For the text-containing cell, return its midpoint in (X, Y) coordinate format. 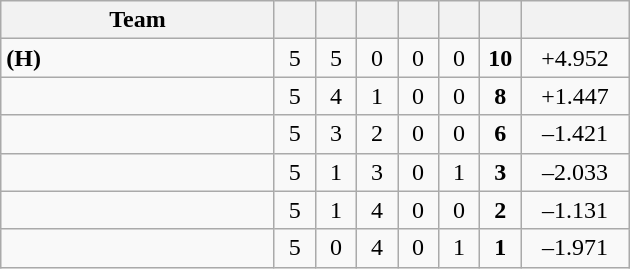
Team (138, 20)
10 (500, 58)
+4.952 (576, 58)
–1.421 (576, 134)
–1.131 (576, 210)
–2.033 (576, 172)
6 (500, 134)
8 (500, 96)
(H) (138, 58)
–1.971 (576, 248)
+1.447 (576, 96)
